Determine the (x, y) coordinate at the center of the cell enclosing the given text.  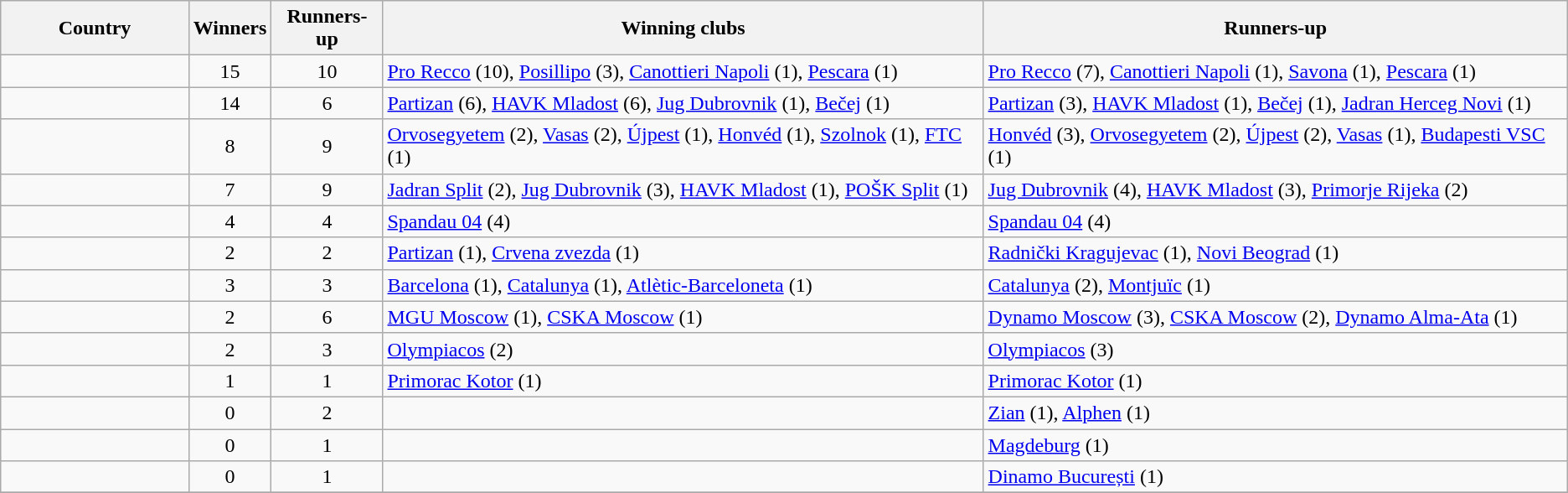
Magdeburg (1) (1275, 445)
Olympiacos (3) (1275, 349)
MGU Moscow (1), CSKA Moscow (1) (683, 317)
Dinamo București (1) (1275, 477)
Barcelona (1), Catalunya (1), Atlètic-Barceloneta (1) (683, 285)
Olympiacos (2) (683, 349)
14 (230, 103)
Country (95, 29)
Orvosegyetem (2), Vasas (2), Újpest (1), Honvéd (1), Szolnok (1), FTC (1) (683, 146)
Winning clubs (683, 29)
10 (327, 71)
Zian (1), Alphen (1) (1275, 413)
8 (230, 146)
Radnički Kragujevac (1), Novi Beograd (1) (1275, 253)
Jug Dubrovnik (4), HAVK Mladost (3), Primorje Rijeka (2) (1275, 189)
Honvéd (3), Orvosegyetem (2), Újpest (2), Vasas (1), Budapesti VSC (1) (1275, 146)
Jadran Split (2), Jug Dubrovnik (3), HAVK Mladost (1), POŠK Split (1) (683, 189)
Partizan (1), Crvena zvezda (1) (683, 253)
Partizan (3), HAVK Mladost (1), Bečej (1), Jadran Herceg Novi (1) (1275, 103)
Pro Recco (10), Posillipo (3), Canottieri Napoli (1), Pescara (1) (683, 71)
Catalunya (2), Montjuïc (1) (1275, 285)
Partizan (6), HAVK Mladost (6), Jug Dubrovnik (1), Bečej (1) (683, 103)
Winners (230, 29)
15 (230, 71)
Pro Recco (7), Canottieri Napoli (1), Savona (1), Pescara (1) (1275, 71)
Dynamo Moscow (3), CSKA Moscow (2), Dynamo Alma-Ata (1) (1275, 317)
7 (230, 189)
